Capture the cell that displays the provided text and extract its [X, Y] central coordinate. 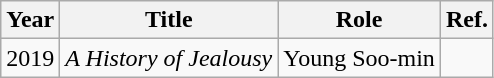
Role [360, 20]
Title [169, 20]
2019 [30, 58]
Year [30, 20]
A History of Jealousy [169, 58]
Young Soo-min [360, 58]
Ref. [466, 20]
